Search for the cell housing the specified text and yield its (x, y) center coordinate. 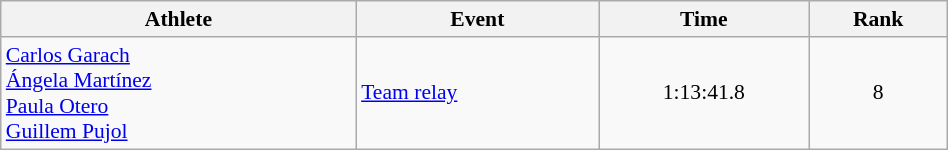
1:13:41.8 (704, 93)
8 (878, 93)
Event (477, 19)
Athlete (178, 19)
Time (704, 19)
Rank (878, 19)
Team relay (477, 93)
Carlos Garach Ángela Martínez Paula Otero Guillem Pujol (178, 93)
